From the cell containing the given text, extract its center point as [x, y] coordinate. 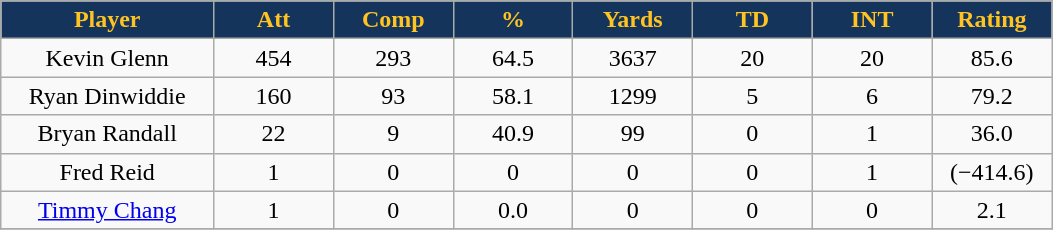
INT [872, 20]
Rating [992, 20]
Comp [393, 20]
9 [393, 134]
2.1 [992, 210]
Fred Reid [108, 172]
22 [274, 134]
0.0 [513, 210]
6 [872, 96]
Player [108, 20]
Ryan Dinwiddie [108, 96]
58.1 [513, 96]
Yards [633, 20]
1299 [633, 96]
293 [393, 58]
5 [753, 96]
36.0 [992, 134]
40.9 [513, 134]
Att [274, 20]
Bryan Randall [108, 134]
454 [274, 58]
TD [753, 20]
93 [393, 96]
160 [274, 96]
85.6 [992, 58]
3637 [633, 58]
64.5 [513, 58]
Timmy Chang [108, 210]
79.2 [992, 96]
(−414.6) [992, 172]
Kevin Glenn [108, 58]
% [513, 20]
99 [633, 134]
